Determine the [x, y] coordinate at the center of the cell enclosing the given text.  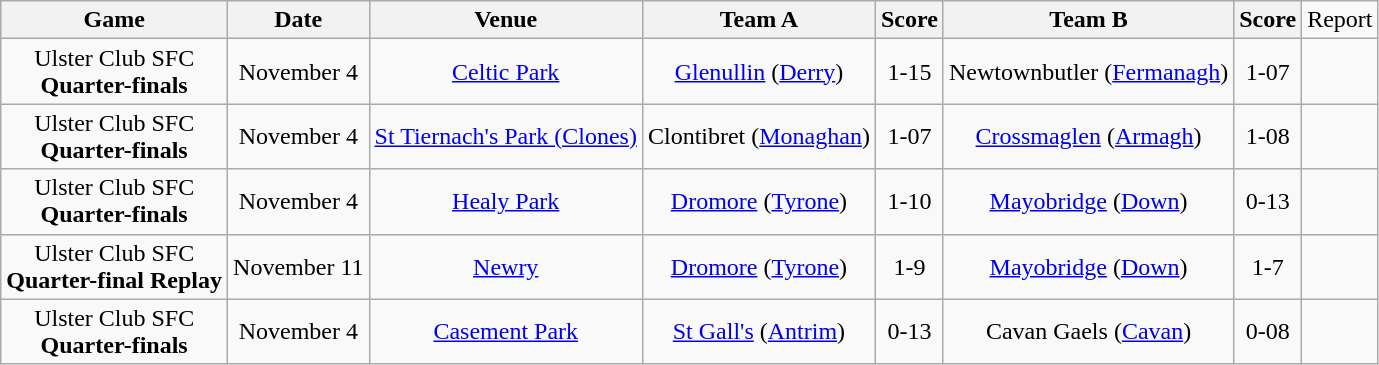
Ulster Club SFCQuarter-final Replay [114, 266]
Celtic Park [506, 72]
Team B [1088, 20]
Team A [758, 20]
Venue [506, 20]
1-08 [1268, 136]
Crossmaglen (Armagh) [1088, 136]
1-10 [909, 202]
Newry [506, 266]
Date [298, 20]
Healy Park [506, 202]
0-08 [1268, 332]
St Tiernach's Park (Clones) [506, 136]
Clontibret (Monaghan) [758, 136]
Game [114, 20]
November 11 [298, 266]
Newtownbutler (Fermanagh) [1088, 72]
1-9 [909, 266]
St Gall's (Antrim) [758, 332]
1-15 [909, 72]
Casement Park [506, 332]
Glenullin (Derry) [758, 72]
1-7 [1268, 266]
Cavan Gaels (Cavan) [1088, 332]
Report [1340, 20]
